Detect which cell encompasses the target text, then output its [x, y] center coordinate. 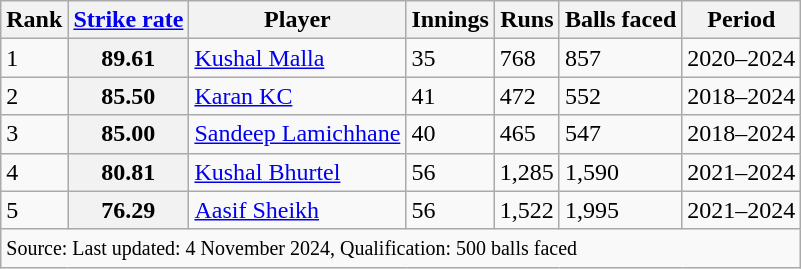
768 [526, 58]
4 [34, 172]
1,590 [620, 172]
76.29 [128, 210]
89.61 [128, 58]
Source: Last updated: 4 November 2024, Qualification: 500 balls faced [401, 248]
3 [34, 134]
2 [34, 96]
Innings [450, 20]
472 [526, 96]
Balls faced [620, 20]
Karan KC [298, 96]
1,522 [526, 210]
5 [34, 210]
547 [620, 134]
552 [620, 96]
Aasif Sheikh [298, 210]
Runs [526, 20]
1,285 [526, 172]
Kushal Bhurtel [298, 172]
Period [742, 20]
Player [298, 20]
40 [450, 134]
85.00 [128, 134]
Sandeep Lamichhane [298, 134]
85.50 [128, 96]
Kushal Malla [298, 58]
857 [620, 58]
35 [450, 58]
41 [450, 96]
Rank [34, 20]
1,995 [620, 210]
1 [34, 58]
80.81 [128, 172]
2020–2024 [742, 58]
Strike rate [128, 20]
465 [526, 134]
